Locate the cell with the specified text and output its [x, y] center coordinate. 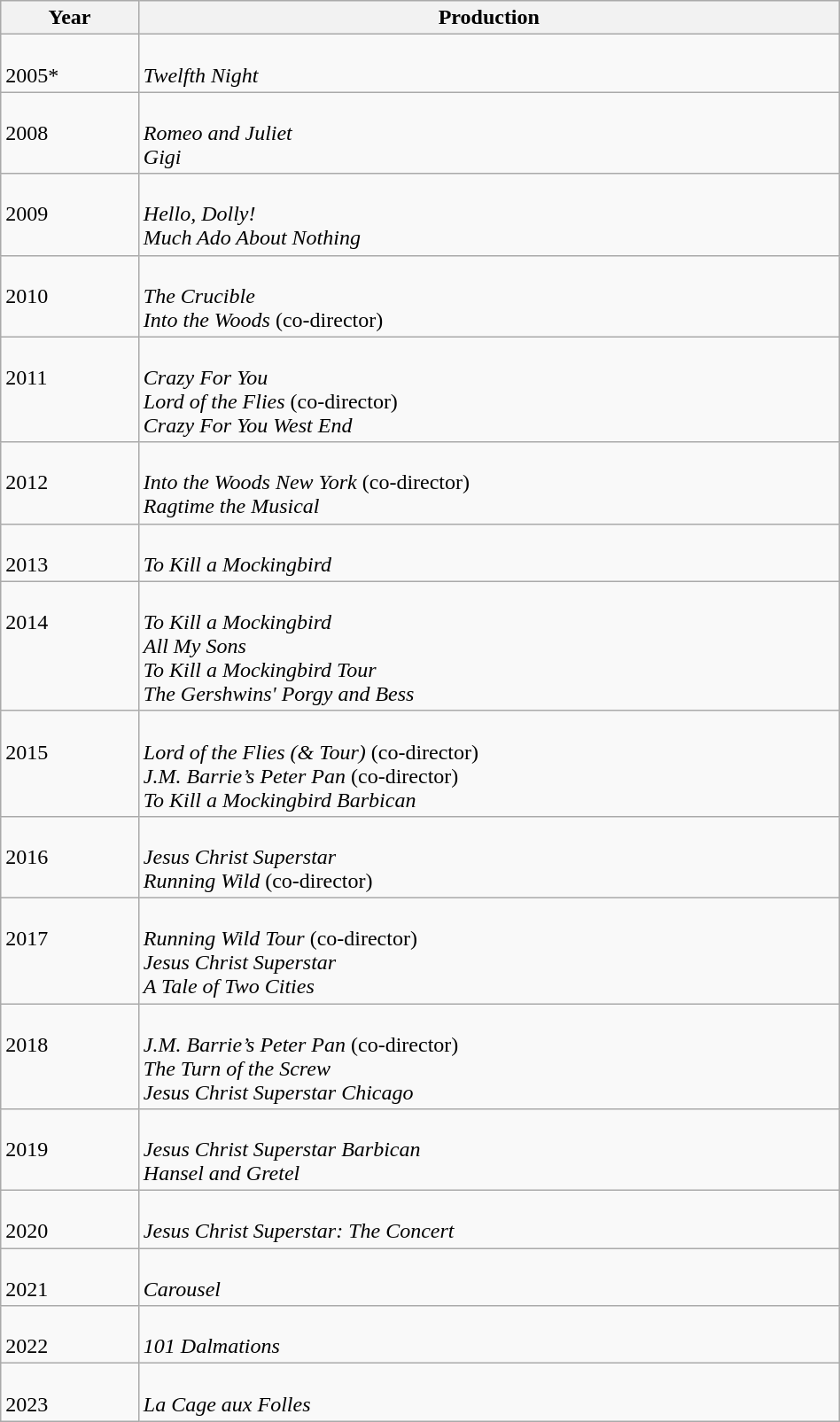
2015 [70, 764]
Year [70, 18]
Twelfth Night [489, 64]
2019 [70, 1150]
2012 [70, 483]
J.M. Barrie’s Peter Pan (co-director) The Turn of the Screw Jesus Christ Superstar Chicago [489, 1056]
Crazy For You Lord of the Flies (co-director) Crazy For You West End [489, 390]
2018 [70, 1056]
Hello, Dolly! Much Ado About Nothing [489, 214]
2011 [70, 390]
Jesus Christ Superstar Barbican Hansel and Gretel [489, 1150]
2020 [70, 1219]
2014 [70, 646]
Running Wild Tour (co-director) Jesus Christ Superstar A Tale of Two Cities [489, 950]
101 Dalmations [489, 1334]
2008 [70, 133]
2009 [70, 214]
2023 [70, 1393]
Jesus Christ Superstar: The Concert [489, 1219]
2022 [70, 1334]
Into the Woods New York (co-director) Ragtime the Musical [489, 483]
2021 [70, 1278]
2005* [70, 64]
2010 [70, 296]
Carousel [489, 1278]
2013 [70, 553]
Lord of the Flies (& Tour) (co-director) J.M. Barrie’s Peter Pan (co-director) To Kill a Mockingbird Barbican [489, 764]
2017 [70, 950]
La Cage aux Folles [489, 1393]
To Kill a Mockingbird [489, 553]
Romeo and Juliet Gigi [489, 133]
Jesus Christ Superstar Running Wild (co-director) [489, 857]
Production [489, 18]
2016 [70, 857]
The Crucible Into the Woods (co-director) [489, 296]
To Kill a Mockingbird All My Sons To Kill a Mockingbird Tour The Gershwins' Porgy and Bess [489, 646]
